Search for the cell housing the specified text and yield its [x, y] center coordinate. 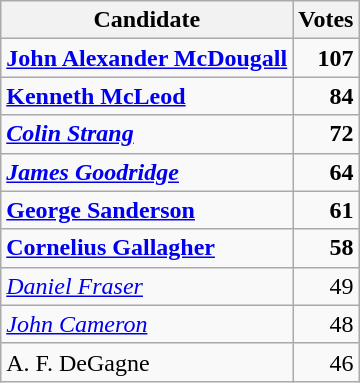
James Goodridge [147, 172]
George Sanderson [147, 210]
61 [326, 210]
48 [326, 324]
John Alexander McDougall [147, 58]
Candidate [147, 20]
84 [326, 96]
Kenneth McLeod [147, 96]
64 [326, 172]
49 [326, 286]
72 [326, 134]
Cornelius Gallagher [147, 248]
John Cameron [147, 324]
Colin Strang [147, 134]
Daniel Fraser [147, 286]
107 [326, 58]
58 [326, 248]
Votes [326, 20]
A. F. DeGagne [147, 362]
46 [326, 362]
